For the text-containing cell, return its midpoint in [x, y] coordinate format. 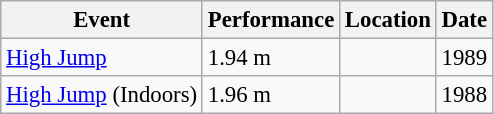
High Jump (Indoors) [102, 95]
Location [388, 20]
1988 [464, 95]
Event [102, 20]
High Jump [102, 58]
Performance [270, 20]
Date [464, 20]
1989 [464, 58]
1.96 m [270, 95]
1.94 m [270, 58]
